Search for the cell housing the specified text and yield its [x, y] center coordinate. 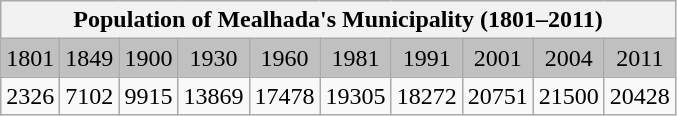
1960 [284, 58]
13869 [214, 96]
19305 [356, 96]
1991 [426, 58]
2004 [568, 58]
9915 [148, 96]
1801 [30, 58]
18272 [426, 96]
20428 [640, 96]
1849 [90, 58]
21500 [568, 96]
Population of Mealhada's Municipality (1801–2011) [338, 20]
2326 [30, 96]
7102 [90, 96]
20751 [498, 96]
1981 [356, 58]
2011 [640, 58]
1900 [148, 58]
1930 [214, 58]
17478 [284, 96]
2001 [498, 58]
